Detect which cell encompasses the target text, then output its [x, y] center coordinate. 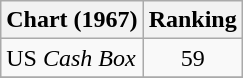
59 [192, 58]
Chart (1967) [72, 20]
Ranking [192, 20]
US Cash Box [72, 58]
